Extract the [X, Y] coordinate from the center of the cell holding the provided text.  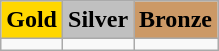
Gold [32, 20]
Bronze [176, 20]
Silver [98, 20]
